Output the [x, y] coordinate of the center of the cell containing the given text.  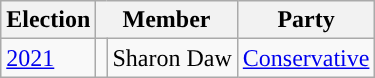
2021 [48, 58]
Member [166, 20]
Conservative [306, 58]
Sharon Daw [172, 58]
Election [48, 20]
Party [306, 20]
